Return the (x, y) coordinate for the center point of the cell that contains the specified text.  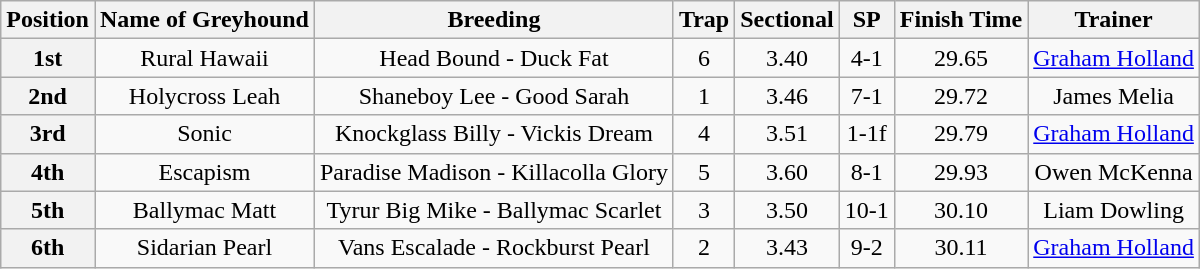
3rd (48, 134)
30.10 (961, 210)
10-1 (866, 210)
29.79 (961, 134)
4th (48, 172)
Liam Dowling (1114, 210)
Shaneboy Lee - Good Sarah (494, 96)
1-1f (866, 134)
2nd (48, 96)
30.11 (961, 248)
Rural Hawaii (204, 58)
Head Bound - Duck Fat (494, 58)
7-1 (866, 96)
6th (48, 248)
3.46 (787, 96)
6 (704, 58)
Trap (704, 20)
Sectional (787, 20)
Vans Escalade - Rockburst Pearl (494, 248)
3.50 (787, 210)
Breeding (494, 20)
Owen McKenna (1114, 172)
3.51 (787, 134)
29.65 (961, 58)
29.93 (961, 172)
29.72 (961, 96)
Paradise Madison - Killacolla Glory (494, 172)
5 (704, 172)
Knockglass Billy - Vickis Dream (494, 134)
Name of Greyhound (204, 20)
4-1 (866, 58)
1 (704, 96)
Sonic (204, 134)
SP (866, 20)
4 (704, 134)
3 (704, 210)
9-2 (866, 248)
1st (48, 58)
Position (48, 20)
Holycross Leah (204, 96)
Escapism (204, 172)
3.60 (787, 172)
Tyrur Big Mike - Ballymac Scarlet (494, 210)
Trainer (1114, 20)
James Melia (1114, 96)
5th (48, 210)
Finish Time (961, 20)
8-1 (866, 172)
3.43 (787, 248)
2 (704, 248)
3.40 (787, 58)
Sidarian Pearl (204, 248)
Ballymac Matt (204, 210)
